Search for the cell housing the specified text and yield its (x, y) center coordinate. 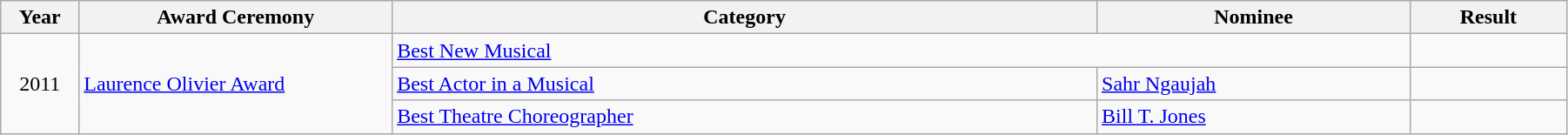
Sahr Ngaujah (1254, 84)
Result (1488, 17)
Best New Musical (901, 51)
Nominee (1254, 17)
Year (40, 17)
2011 (40, 84)
Laurence Olivier Award (236, 84)
Category (745, 17)
Award Ceremony (236, 17)
Bill T. Jones (1254, 117)
Best Actor in a Musical (745, 84)
Best Theatre Choreographer (745, 117)
